Scan for the cell matching the given text and deliver its (X, Y) coordinate at center. 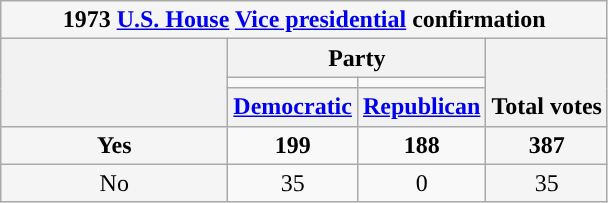
1973 U.S. House Vice presidential confirmation (304, 20)
Party (357, 58)
Republican (421, 107)
No (114, 183)
0 (421, 183)
Yes (114, 145)
387 (547, 145)
188 (421, 145)
Total votes (547, 82)
Democratic (293, 107)
199 (293, 145)
